Return (X, Y) of the center of cell containing provided text 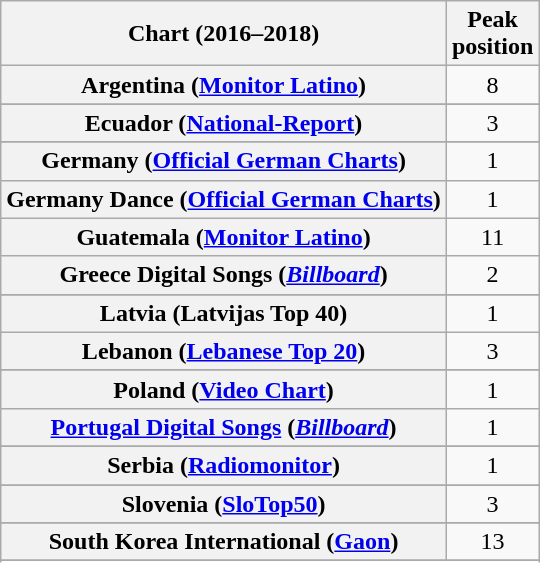
13 (492, 542)
Peakposition (492, 34)
Lebanon (Lebanese Top 20) (224, 351)
Latvia (Latvijas Top 40) (224, 313)
South Korea International (Gaon) (224, 542)
11 (492, 237)
2 (492, 275)
Slovenia (SloTop50) (224, 503)
Greece Digital Songs (Billboard) (224, 275)
Chart (2016–2018) (224, 34)
Poland (Video Chart) (224, 389)
Argentina (Monitor Latino) (224, 85)
Serbia (Radiomonitor) (224, 465)
Portugal Digital Songs (Billboard) (224, 427)
Germany (Official German Charts) (224, 161)
Ecuador (National-Report) (224, 123)
8 (492, 85)
Guatemala (Monitor Latino) (224, 237)
Germany Dance (Official German Charts) (224, 199)
